Provide the [X, Y] coordinate of the cell's center where the given text is located.  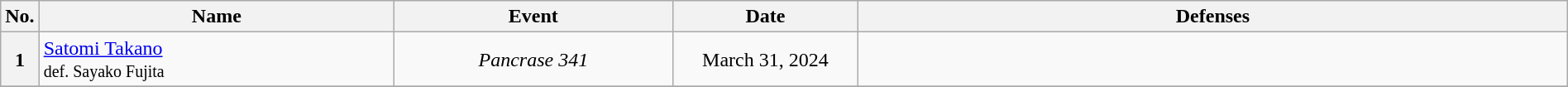
Defenses [1213, 17]
Date [766, 17]
1 [20, 60]
Name [217, 17]
Event [533, 17]
Pancrase 341 [533, 60]
March 31, 2024 [766, 60]
Satomi Takanodef. Sayako Fujita [217, 60]
No. [20, 17]
